Identify which cell holds the provided text, then report its [x, y] central coordinate. 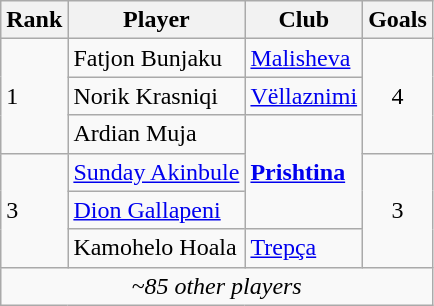
Kamohelo Hoala [156, 248]
Goals [398, 20]
Malisheva [304, 58]
Trepça [304, 248]
Sunday Akinbule [156, 172]
Prishtina [304, 172]
Rank [34, 20]
Dion Gallapeni [156, 210]
4 [398, 96]
Norik Krasniqi [156, 96]
Player [156, 20]
Fatjon Bunjaku [156, 58]
1 [34, 96]
Club [304, 20]
Vëllaznimi [304, 96]
Ardian Muja [156, 134]
~85 other players [217, 286]
